Extract the (x, y) coordinate from the center of the cell holding the provided text.  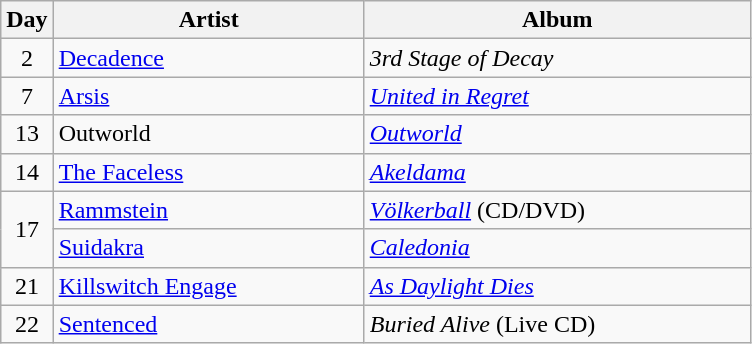
7 (27, 96)
Album (557, 20)
Artist (208, 20)
United in Regret (557, 96)
Arsis (208, 96)
2 (27, 58)
Rammstein (208, 210)
3rd Stage of Decay (557, 58)
Caledonia (557, 248)
Suidakra (208, 248)
Buried Alive (Live CD) (557, 324)
21 (27, 286)
Day (27, 20)
Sentenced (208, 324)
22 (27, 324)
13 (27, 134)
Völkerball (CD/DVD) (557, 210)
The Faceless (208, 172)
Decadence (208, 58)
14 (27, 172)
Akeldama (557, 172)
17 (27, 229)
As Daylight Dies (557, 286)
Killswitch Engage (208, 286)
